Return the [X, Y] coordinate for the center point of the cell that contains the specified text.  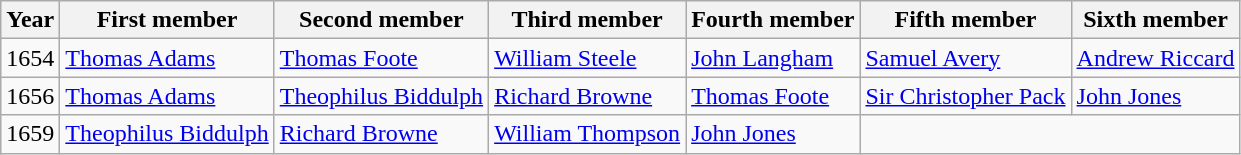
Year [30, 20]
Andrew Riccard [1156, 58]
1654 [30, 58]
Samuel Avery [966, 58]
William Thompson [588, 134]
Fifth member [966, 20]
1659 [30, 134]
Third member [588, 20]
First member [167, 20]
Second member [381, 20]
Fourth member [773, 20]
1656 [30, 96]
Sir Christopher Pack [966, 96]
Sixth member [1156, 20]
William Steele [588, 58]
John Langham [773, 58]
